Search for the cell housing the specified text and yield its [x, y] center coordinate. 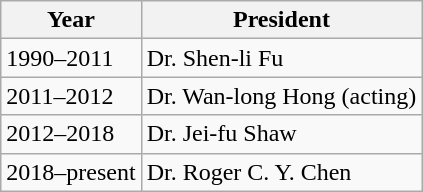
President [282, 20]
1990–2011 [71, 58]
Dr. Jei-fu Shaw [282, 134]
Dr. Wan-long Hong (acting) [282, 96]
2018–present [71, 172]
2011–2012 [71, 96]
Dr. Shen-li Fu [282, 58]
2012–2018 [71, 134]
Dr. Roger C. Y. Chen [282, 172]
Year [71, 20]
